Determine the [X, Y] coordinate at the center of the cell enclosing the given text.  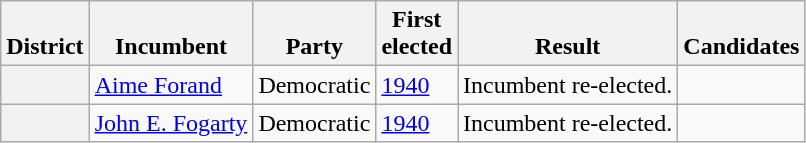
John E. Fogarty [171, 123]
Firstelected [417, 34]
District [45, 34]
Incumbent [171, 34]
Candidates [742, 34]
Result [568, 34]
Aime Forand [171, 85]
Party [314, 34]
